Locate the cell with the specified text and output its (X, Y) center coordinate. 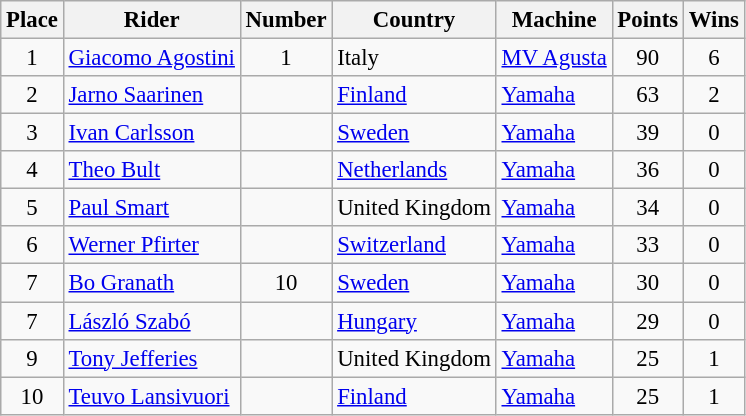
5 (32, 208)
29 (648, 321)
Switzerland (414, 245)
László Szabó (152, 321)
3 (32, 133)
Jarno Saarinen (152, 95)
39 (648, 133)
Netherlands (414, 170)
63 (648, 95)
Bo Granath (152, 283)
Machine (554, 20)
90 (648, 58)
MV Agusta (554, 58)
Country (414, 20)
36 (648, 170)
Theo Bult (152, 170)
Number (286, 20)
Paul Smart (152, 208)
Teuvo Lansivuori (152, 396)
9 (32, 358)
Giacomo Agostini (152, 58)
30 (648, 283)
Rider (152, 20)
Points (648, 20)
Italy (414, 58)
34 (648, 208)
Place (32, 20)
Tony Jefferies (152, 358)
33 (648, 245)
Wins (714, 20)
Werner Pfirter (152, 245)
4 (32, 170)
Hungary (414, 321)
Ivan Carlsson (152, 133)
